Capture the cell that displays the provided text and extract its (x, y) central coordinate. 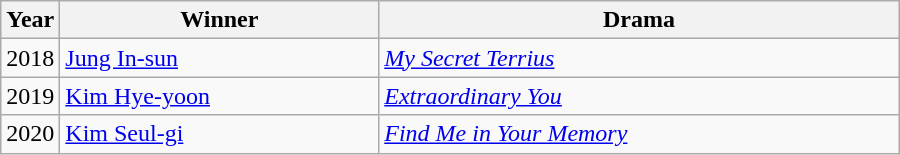
Kim Hye-yoon (220, 96)
2020 (30, 134)
2018 (30, 58)
Find Me in Your Memory (640, 134)
My Secret Terrius (640, 58)
Kim Seul-gi (220, 134)
2019 (30, 96)
Extraordinary You (640, 96)
Year (30, 20)
Winner (220, 20)
Jung In-sun (220, 58)
Drama (640, 20)
